Detect which cell encompasses the target text, then output its (x, y) center coordinate. 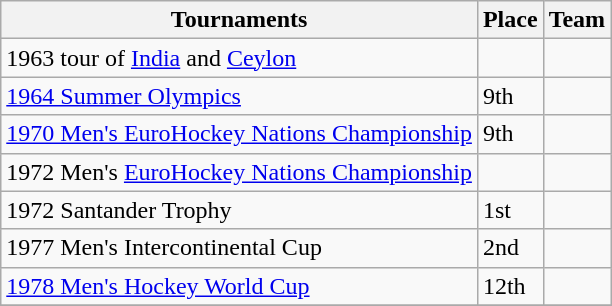
1972 Santander Trophy (240, 210)
2nd (510, 248)
12th (510, 286)
1964 Summer Olympics (240, 96)
1st (510, 210)
1977 Men's Intercontinental Cup (240, 248)
Place (510, 20)
1978 Men's Hockey World Cup (240, 286)
1970 Men's EuroHockey Nations Championship (240, 134)
Team (577, 20)
1972 Men's EuroHockey Nations Championship (240, 172)
1963 tour of India and Ceylon (240, 58)
Tournaments (240, 20)
